For the text-containing cell, return its midpoint in [x, y] coordinate format. 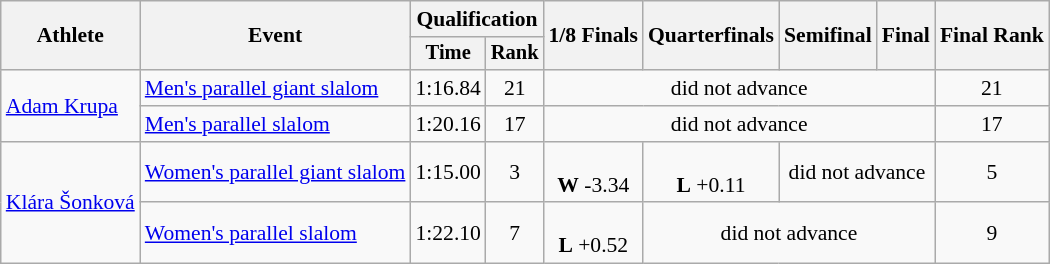
L +0.11 [711, 172]
1:16.84 [448, 88]
Event [276, 36]
Semifinal [828, 36]
L +0.52 [594, 234]
1:22.10 [448, 234]
Final [906, 36]
1/8 Finals [594, 36]
Athlete [70, 36]
Men's parallel giant slalom [276, 88]
Women's parallel giant slalom [276, 172]
Women's parallel slalom [276, 234]
1:15.00 [448, 172]
Time [448, 54]
Adam Krupa [70, 106]
Qualification [476, 19]
Rank [515, 54]
W -3.34 [594, 172]
3 [515, 172]
7 [515, 234]
Final Rank [992, 36]
Quarterfinals [711, 36]
1:20.16 [448, 124]
9 [992, 234]
5 [992, 172]
Men's parallel slalom [276, 124]
Klára Šonková [70, 203]
